Return the [x, y] coordinate for the center point of the cell that contains the specified text.  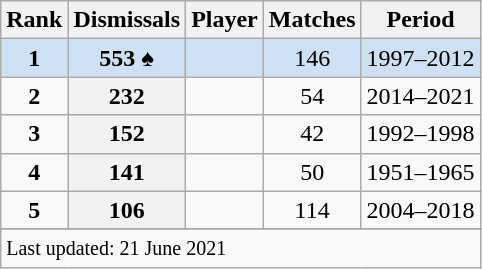
54 [312, 96]
1951–1965 [420, 172]
Matches [312, 20]
50 [312, 172]
146 [312, 58]
Period [420, 20]
Rank [34, 20]
42 [312, 134]
106 [127, 210]
5 [34, 210]
1997–2012 [420, 58]
232 [127, 96]
3 [34, 134]
1992–1998 [420, 134]
553 ♠ [127, 58]
1 [34, 58]
2 [34, 96]
4 [34, 172]
141 [127, 172]
Player [225, 20]
114 [312, 210]
2014–2021 [420, 96]
152 [127, 134]
Dismissals [127, 20]
Last updated: 21 June 2021 [240, 248]
2004–2018 [420, 210]
